Extract the [X, Y] coordinate from the center of the cell holding the provided text.  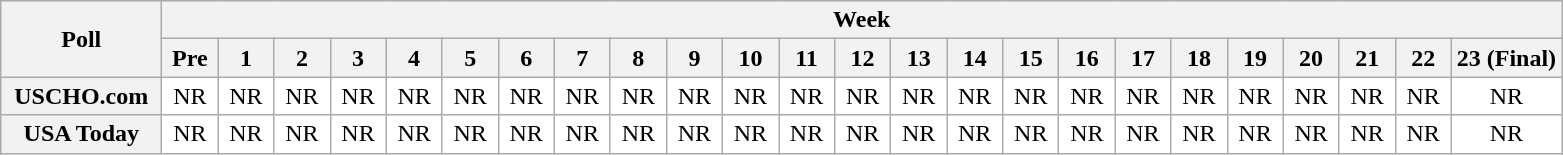
3 [358, 58]
20 [1311, 58]
6 [526, 58]
Week [862, 20]
21 [1367, 58]
10 [750, 58]
18 [1199, 58]
13 [919, 58]
8 [638, 58]
7 [582, 58]
1 [246, 58]
Pre [190, 58]
5 [470, 58]
2 [302, 58]
15 [1031, 58]
16 [1087, 58]
9 [694, 58]
4 [414, 58]
19 [1255, 58]
12 [863, 58]
23 (Final) [1506, 58]
14 [975, 58]
11 [806, 58]
17 [1143, 58]
Poll [82, 39]
USCHO.com [82, 96]
USA Today [82, 134]
22 [1423, 58]
